Detect which cell encompasses the target text, then output its (x, y) center coordinate. 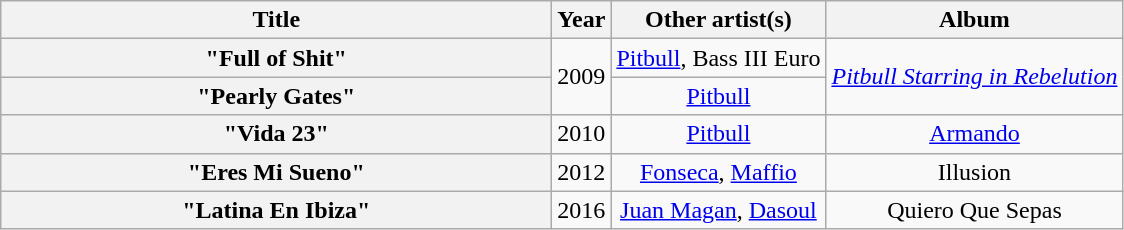
Juan Magan, Dasoul (718, 210)
Title (276, 20)
2009 (582, 77)
"Vida 23" (276, 134)
"Eres Mi Sueno" (276, 172)
Armando (974, 134)
Other artist(s) (718, 20)
"Latina En Ibiza" (276, 210)
Fonseca, Maffio (718, 172)
Pitbull Starring in Rebelution (974, 77)
Pitbull, Bass III Euro (718, 58)
2016 (582, 210)
Quiero Que Sepas (974, 210)
2010 (582, 134)
Album (974, 20)
Illusion (974, 172)
2012 (582, 172)
"Pearly Gates" (276, 96)
Year (582, 20)
"Full of Shit" (276, 58)
